Determine the [x, y] coordinate at the center of the cell enclosing the given text.  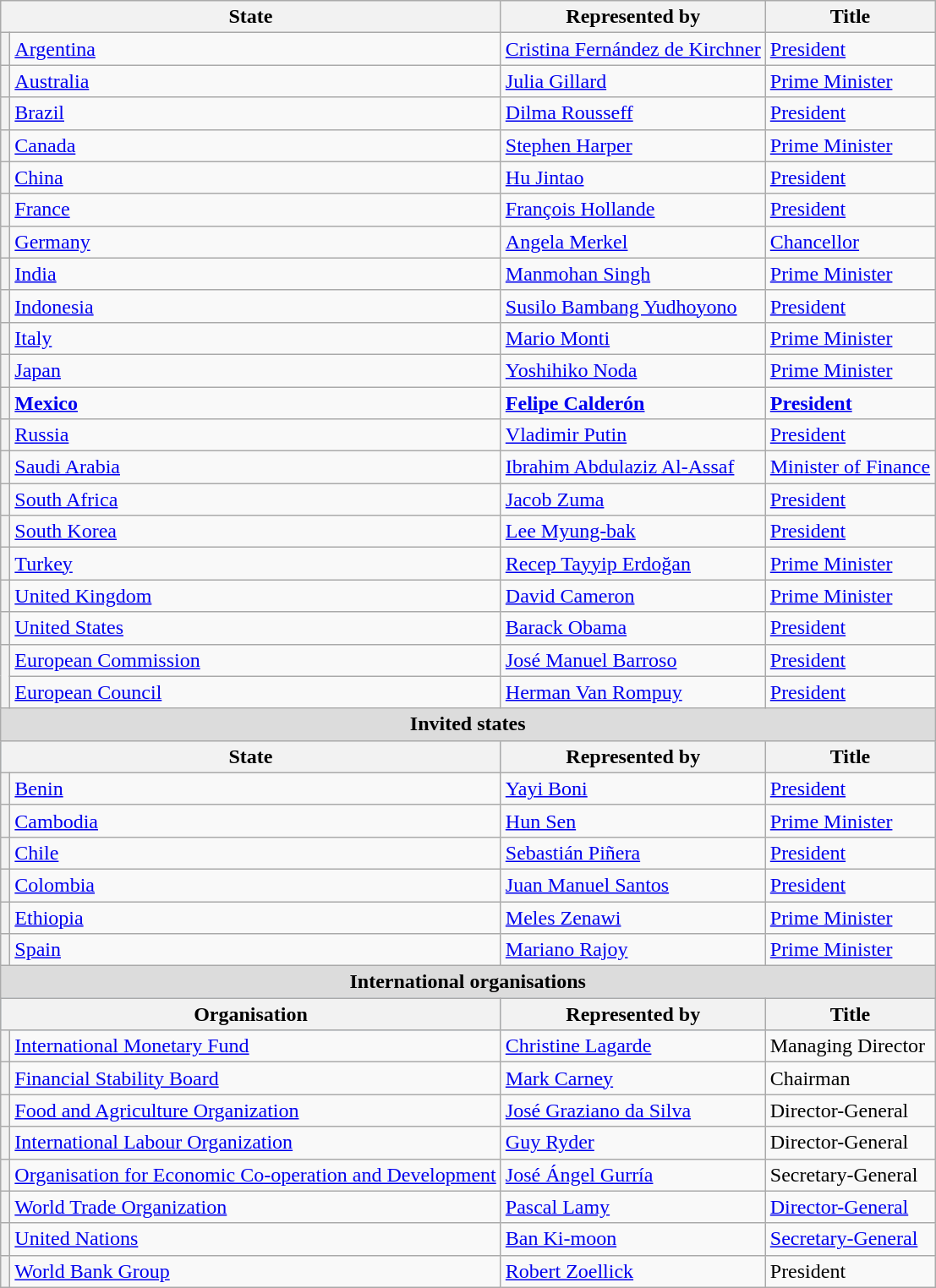
Christine Lagarde [632, 1046]
Canada [255, 145]
Juan Manuel Santos [632, 885]
Mario Monti [632, 338]
Angela Merkel [632, 242]
France [255, 210]
China [255, 177]
Food and Agriculture Organization [255, 1111]
Managing Director [850, 1046]
Japan [255, 370]
International organisations [468, 982]
Ban Ki-moon [632, 1239]
Mark Carney [632, 1078]
Ibrahim Abdulaziz Al-Assaf [632, 467]
World Trade Organization [255, 1207]
Colombia [255, 885]
Italy [255, 338]
Cristina Fernández de Kirchner [632, 49]
Organisation [251, 1014]
Julia Gillard [632, 81]
European Commission [255, 660]
Yayi Boni [632, 789]
International Labour Organization [255, 1143]
David Cameron [632, 596]
José Graziano da Silva [632, 1111]
Ethiopia [255, 917]
Robert Zoellick [632, 1271]
Hun Sen [632, 821]
Dilma Rousseff [632, 113]
United Nations [255, 1239]
Mariano Rajoy [632, 950]
Invited states [468, 724]
José Manuel Barroso [632, 660]
Germany [255, 242]
Organisation for Economic Co-operation and Development [255, 1175]
Manmohan Singh [632, 274]
Stephen Harper [632, 145]
India [255, 274]
Yoshihiko Noda [632, 370]
United Kingdom [255, 596]
Chairman [850, 1078]
Susilo Bambang Yudhoyono [632, 306]
Hu Jintao [632, 177]
Sebastián Piñera [632, 853]
United States [255, 628]
Pascal Lamy [632, 1207]
Guy Ryder [632, 1143]
José Ángel Gurría [632, 1175]
Australia [255, 81]
Cambodia [255, 821]
Turkey [255, 564]
European Council [255, 692]
South Korea [255, 532]
Mexico [255, 403]
Chile [255, 853]
Brazil [255, 113]
Vladimir Putin [632, 435]
Chancellor [850, 242]
Spain [255, 950]
Financial Stability Board [255, 1078]
Herman Van Rompuy [632, 692]
Russia [255, 435]
Argentina [255, 49]
Meles Zenawi [632, 917]
International Monetary Fund [255, 1046]
Saudi Arabia [255, 467]
South Africa [255, 499]
Barack Obama [632, 628]
Minister of Finance [850, 467]
World Bank Group [255, 1271]
Jacob Zuma [632, 499]
Felipe Calderón [632, 403]
François Hollande [632, 210]
Indonesia [255, 306]
Lee Myung-bak [632, 532]
Benin [255, 789]
Recep Tayyip Erdoğan [632, 564]
